Locate the cell with the specified text and output its (X, Y) center coordinate. 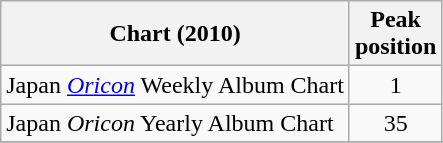
35 (395, 123)
Japan Oricon Weekly Album Chart (176, 85)
Chart (2010) (176, 34)
Japan Oricon Yearly Album Chart (176, 123)
1 (395, 85)
Peakposition (395, 34)
